Capture the cell that displays the provided text and extract its [x, y] central coordinate. 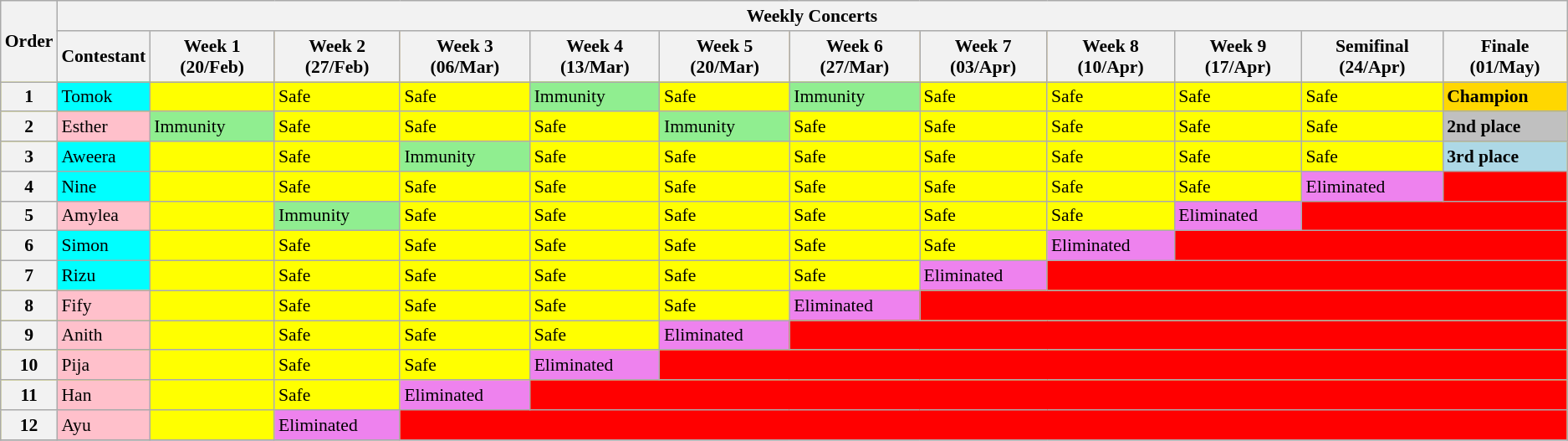
4 [29, 187]
2nd place [1504, 127]
Week 8 (10/Apr) [1111, 57]
1 [29, 97]
7 [29, 276]
Week 7 (03/Apr) [983, 57]
Tomok [104, 97]
Pija [104, 366]
3 [29, 156]
Amylea [104, 216]
6 [29, 246]
Contestant [104, 57]
Week 3 (06/Mar) [465, 57]
Semifinal (24/Apr) [1373, 57]
2 [29, 127]
Ayu [104, 425]
Week 4 (13/Mar) [595, 57]
Order [29, 42]
10 [29, 366]
11 [29, 395]
Week 6 (27/Mar) [855, 57]
Champion [1504, 97]
Week 1 (20/Feb) [212, 57]
Simon [104, 246]
Fify [104, 305]
Week 2 (27/Feb) [337, 57]
Week 9 (17/Apr) [1238, 57]
12 [29, 425]
Esther [104, 127]
Han [104, 395]
Week 5 (20/Mar) [724, 57]
Aweera [104, 156]
5 [29, 216]
Rizu [104, 276]
3rd place [1504, 156]
Weekly Concerts [811, 16]
8 [29, 305]
Anith [104, 336]
Finale (01/May) [1504, 57]
Nine [104, 187]
9 [29, 336]
